Return [x, y] of the center of cell containing provided text 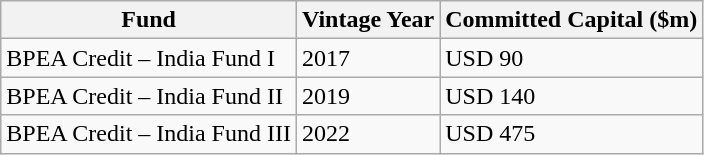
USD 475 [572, 134]
Fund [149, 20]
Committed Capital ($m) [572, 20]
USD 90 [572, 58]
BPEA Credit – India Fund III [149, 134]
USD 140 [572, 96]
BPEA Credit – India Fund I [149, 58]
2017 [368, 58]
2019 [368, 96]
BPEA Credit – India Fund II [149, 96]
Vintage Year [368, 20]
2022 [368, 134]
